Scan for the cell matching the given text and deliver its [X, Y] coordinate at center. 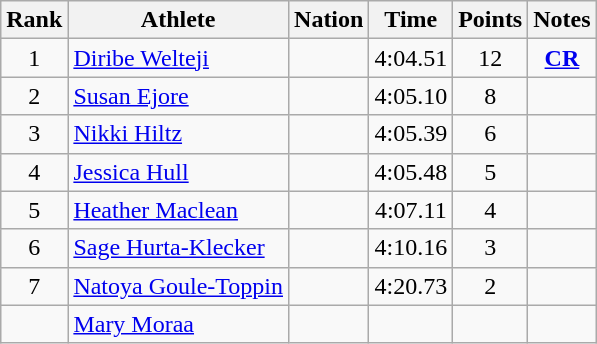
Mary Moraa [178, 324]
Athlete [178, 20]
4:07.11 [411, 210]
Susan Ejore [178, 96]
4:20.73 [411, 286]
1 [34, 58]
4:05.39 [411, 134]
CR [562, 58]
Heather Maclean [178, 210]
Nation [329, 20]
Notes [562, 20]
Time [411, 20]
4:05.48 [411, 172]
4:04.51 [411, 58]
Sage Hurta-Klecker [178, 248]
Nikki Hiltz [178, 134]
Diribe Welteji [178, 58]
Natoya Goule-Toppin [178, 286]
8 [490, 96]
Jessica Hull [178, 172]
Rank [34, 20]
4:10.16 [411, 248]
7 [34, 286]
12 [490, 58]
4:05.10 [411, 96]
Points [490, 20]
